For the text-containing cell, return its midpoint in (x, y) coordinate format. 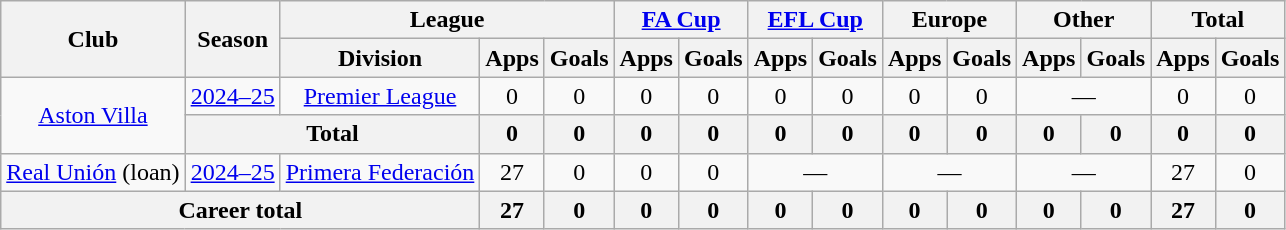
EFL Cup (815, 20)
Division (380, 58)
Real Unión (loan) (93, 172)
Primera Federación (380, 172)
Premier League (380, 96)
Season (232, 39)
Club (93, 39)
Aston Villa (93, 115)
Europe (949, 20)
Career total (240, 210)
FA Cup (681, 20)
Other (1084, 20)
League (447, 20)
